Find where the given text appears and provide that cell's center as [x, y] coordinate. 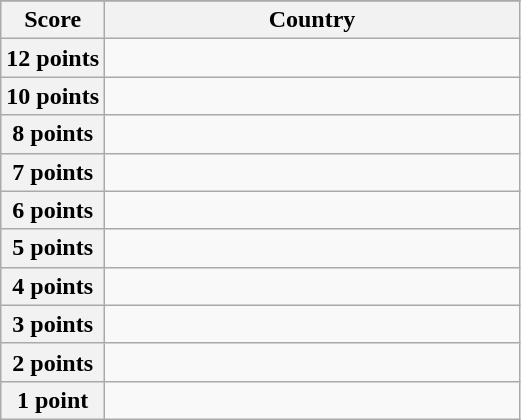
4 points [53, 286]
6 points [53, 210]
10 points [53, 96]
3 points [53, 324]
8 points [53, 134]
1 point [53, 400]
12 points [53, 58]
5 points [53, 248]
Score [53, 20]
Country [312, 20]
7 points [53, 172]
2 points [53, 362]
